Locate the cell with the specified text and output its [x, y] center coordinate. 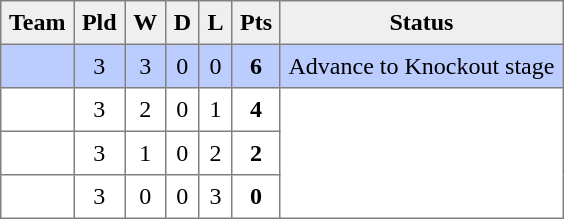
6 [256, 66]
Team [38, 23]
Pts [256, 23]
D [182, 23]
Status [421, 23]
W [145, 23]
L [216, 23]
4 [256, 110]
Advance to Knockout stage [421, 66]
Pld [100, 23]
